Search for the cell housing the specified text and yield its [x, y] center coordinate. 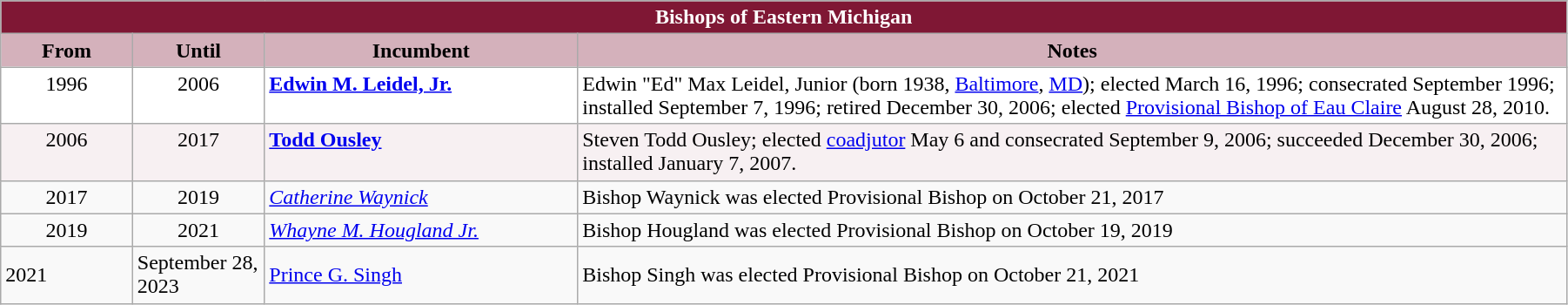
Bishops of Eastern Michigan [784, 17]
Bishop Singh was elected Provisional Bishop on October 21, 2021 [1072, 275]
Prince G. Singh [421, 275]
From [67, 51]
Steven Todd Ousley; elected coadjutor May 6 and consecrated September 9, 2006; succeeded December 30, 2006; installed January 7, 2007. [1072, 152]
September 28, 2023 [198, 275]
Edwin M. Leidel, Jr. [421, 96]
Notes [1072, 51]
Todd Ousley [421, 152]
Until [198, 51]
Whayne M. Hougland Jr. [421, 230]
Catherine Waynick [421, 197]
Incumbent [421, 51]
Bishop Hougland was elected Provisional Bishop on October 19, 2019 [1072, 230]
Bishop Waynick was elected Provisional Bishop on October 21, 2017 [1072, 197]
1996 [67, 96]
